Pinpoint the cell where the given text exists, returning its [X, Y] midpoint coordinate. 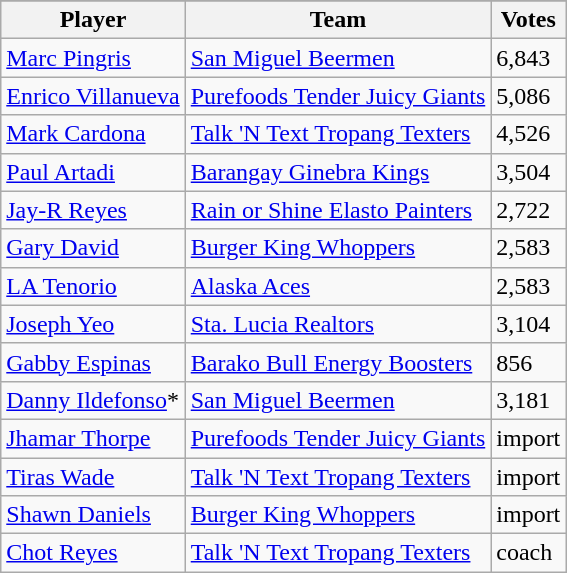
Barangay Ginebra Kings [338, 172]
4,526 [528, 134]
Joseph Yeo [93, 324]
Marc Pingris [93, 58]
Votes [528, 20]
Gary David [93, 248]
Mark Cardona [93, 134]
Sta. Lucia Realtors [338, 324]
6,843 [528, 58]
Alaska Aces [338, 286]
Barako Bull Energy Boosters [338, 362]
Gabby Espinas [93, 362]
Player [93, 20]
3,181 [528, 400]
5,086 [528, 96]
856 [528, 362]
Shawn Daniels [93, 515]
Enrico Villanueva [93, 96]
Rain or Shine Elasto Painters [338, 210]
Team [338, 20]
Jay-R Reyes [93, 210]
3,504 [528, 172]
Tiras Wade [93, 477]
Chot Reyes [93, 553]
LA Tenorio [93, 286]
2,722 [528, 210]
Paul Artadi [93, 172]
Danny Ildefonso* [93, 400]
3,104 [528, 324]
coach [528, 553]
Jhamar Thorpe [93, 438]
